Determine the (x, y) coordinate at the center of the cell enclosing the given text.  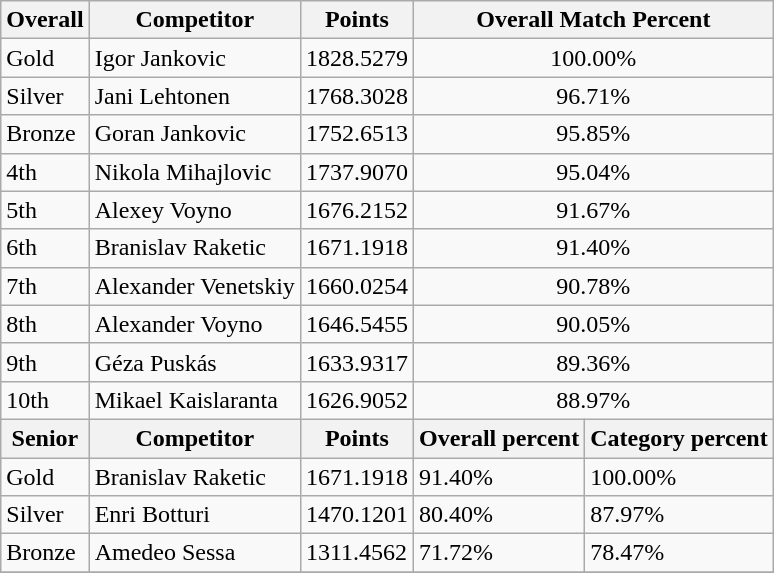
10th (45, 400)
89.36% (593, 362)
6th (45, 248)
1311.4562 (356, 553)
90.78% (593, 286)
78.47% (680, 553)
87.97% (680, 515)
Alexander Voyno (194, 324)
Senior (45, 438)
Overall (45, 20)
88.97% (593, 400)
Nikola Mihajlovic (194, 172)
7th (45, 286)
Amedeo Sessa (194, 553)
Géza Puskás (194, 362)
80.40% (498, 515)
Category percent (680, 438)
Alexander Venetskiy (194, 286)
91.67% (593, 210)
Enri Botturi (194, 515)
1626.9052 (356, 400)
1676.2152 (356, 210)
1660.0254 (356, 286)
1768.3028 (356, 96)
1737.9070 (356, 172)
Igor Jankovic (194, 58)
1646.5455 (356, 324)
95.85% (593, 134)
Overall percent (498, 438)
8th (45, 324)
Jani Lehtonen (194, 96)
Mikael Kaislaranta (194, 400)
1752.6513 (356, 134)
1633.9317 (356, 362)
1470.1201 (356, 515)
5th (45, 210)
96.71% (593, 96)
Alexey Voyno (194, 210)
Goran Jankovic (194, 134)
90.05% (593, 324)
Overall Match Percent (593, 20)
9th (45, 362)
4th (45, 172)
95.04% (593, 172)
1828.5279 (356, 58)
71.72% (498, 553)
